Locate the cell with the specified text and output its (x, y) center coordinate. 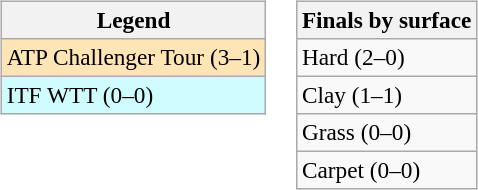
ATP Challenger Tour (3–1) (133, 57)
Grass (0–0) (387, 133)
Finals by surface (387, 20)
ITF WTT (0–0) (133, 95)
Hard (2–0) (387, 57)
Carpet (0–0) (387, 171)
Legend (133, 20)
Clay (1–1) (387, 95)
